Locate the cell with the specified text and output its [x, y] center coordinate. 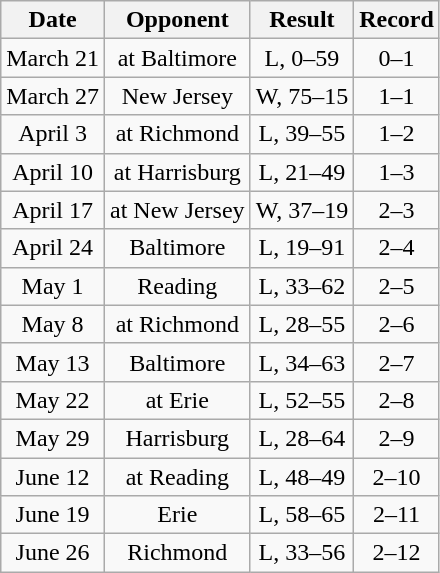
New Jersey [177, 96]
2–11 [397, 515]
May 29 [53, 438]
May 13 [53, 362]
Erie [177, 515]
W, 75–15 [302, 96]
June 26 [53, 553]
L, 58–65 [302, 515]
March 21 [53, 58]
L, 52–55 [302, 400]
April 10 [53, 172]
2–4 [397, 248]
Richmond [177, 553]
L, 33–62 [302, 286]
at Harrisburg [177, 172]
2–10 [397, 477]
April 3 [53, 134]
1–3 [397, 172]
1–2 [397, 134]
Reading [177, 286]
at Reading [177, 477]
2–8 [397, 400]
L, 48–49 [302, 477]
L, 39–55 [302, 134]
at Erie [177, 400]
March 27 [53, 96]
Result [302, 20]
W, 37–19 [302, 210]
May 8 [53, 324]
at Baltimore [177, 58]
April 17 [53, 210]
L, 33–56 [302, 553]
Record [397, 20]
L, 0–59 [302, 58]
1–1 [397, 96]
2–6 [397, 324]
April 24 [53, 248]
at New Jersey [177, 210]
L, 28–55 [302, 324]
L, 19–91 [302, 248]
L, 34–63 [302, 362]
Opponent [177, 20]
Date [53, 20]
L, 21–49 [302, 172]
2–7 [397, 362]
0–1 [397, 58]
May 22 [53, 400]
2–3 [397, 210]
2–9 [397, 438]
May 1 [53, 286]
June 19 [53, 515]
June 12 [53, 477]
Harrisburg [177, 438]
2–12 [397, 553]
2–5 [397, 286]
L, 28–64 [302, 438]
